Pinpoint the cell where the given text exists, returning its [X, Y] midpoint coordinate. 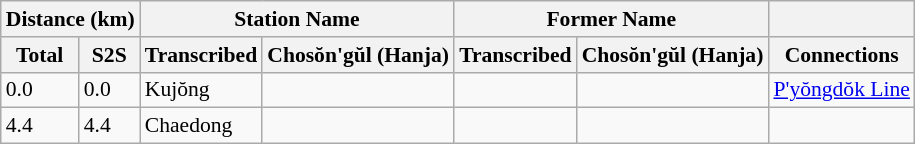
Kujŏng [201, 90]
S2S [110, 55]
P'yŏngdŏk Line [842, 90]
Former Name [611, 19]
Station Name [297, 19]
Total [40, 55]
Chaedong [201, 126]
Connections [842, 55]
Distance (km) [70, 19]
